Return the (X, Y) coordinate for the center point of the cell that contains the specified text.  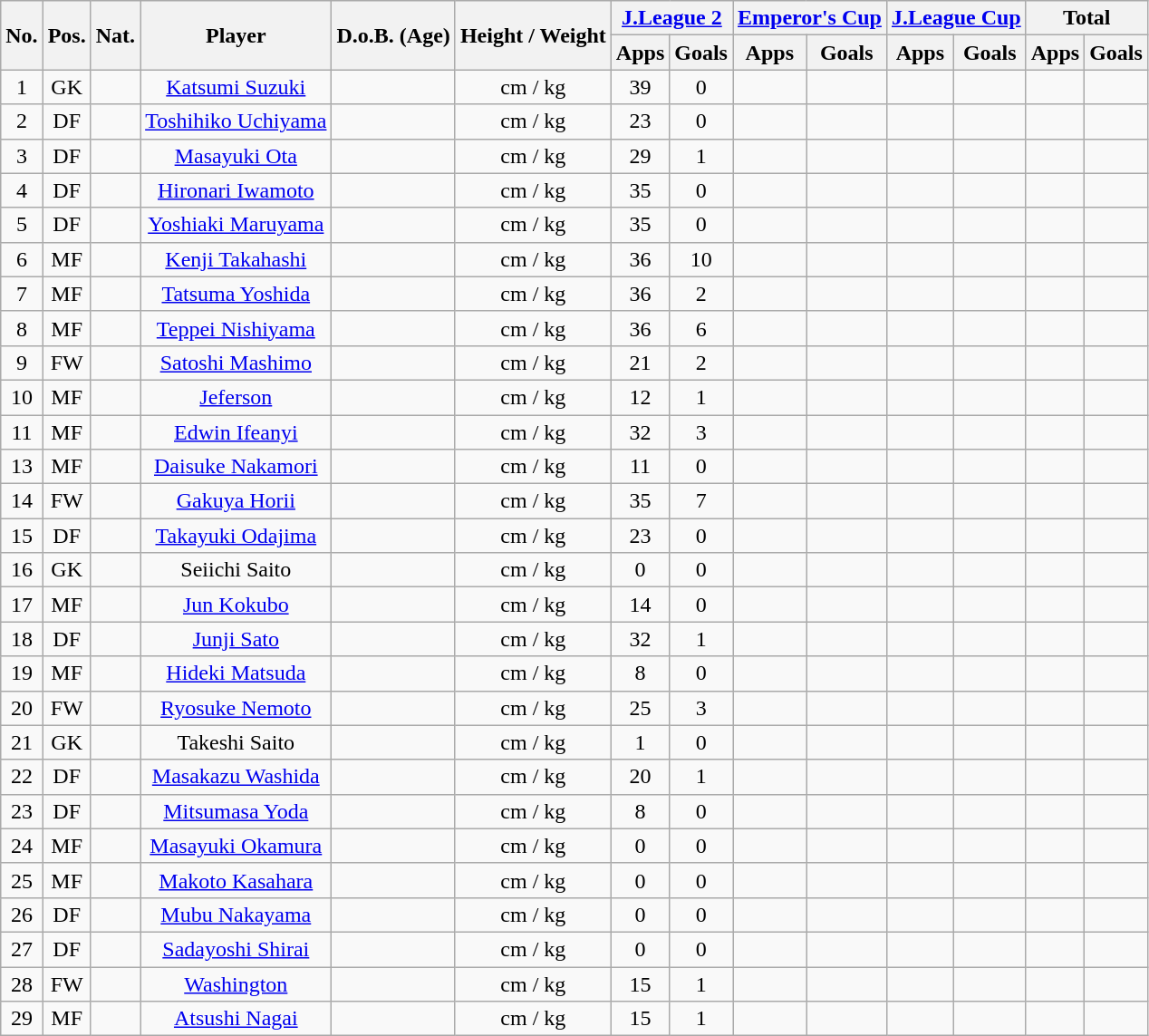
26 (22, 915)
Sadayoshi Shirai (236, 949)
Kenji Takahashi (236, 259)
Seiichi Saito (236, 570)
18 (22, 639)
Toshihiko Uchiyama (236, 121)
J.League 2 (671, 18)
16 (22, 570)
22 (22, 777)
9 (22, 363)
Pos. (67, 35)
28 (22, 983)
Mubu Nakayama (236, 915)
Hideki Matsuda (236, 673)
No. (22, 35)
24 (22, 846)
Jun Kokubo (236, 605)
12 (640, 397)
27 (22, 949)
Masayuki Ota (236, 156)
13 (22, 467)
Teppei Nishiyama (236, 328)
Masayuki Okamura (236, 846)
Katsumi Suzuki (236, 87)
4 (22, 190)
Mitsumasa Yoda (236, 811)
Jeferson (236, 397)
Satoshi Mashimo (236, 363)
Daisuke Nakamori (236, 467)
Masakazu Washida (236, 777)
Tatsuma Yoshida (236, 294)
Ryosuke Nemoto (236, 708)
Gakuya Horii (236, 501)
19 (22, 673)
Player (236, 35)
Takeshi Saito (236, 742)
Emperor's Cup (809, 18)
D.o.B. (Age) (393, 35)
Yoshiaki Maruyama (236, 225)
5 (22, 225)
Hironari Iwamoto (236, 190)
Makoto Kasahara (236, 880)
39 (640, 87)
Atsushi Nagai (236, 1019)
Edwin Ifeanyi (236, 432)
17 (22, 605)
Junji Sato (236, 639)
J.League Cup (956, 18)
Nat. (115, 35)
Takayuki Odajima (236, 536)
Height / Weight (533, 35)
Washington (236, 983)
Total (1086, 18)
